Output the (x, y) coordinate of the center of the cell containing the given text.  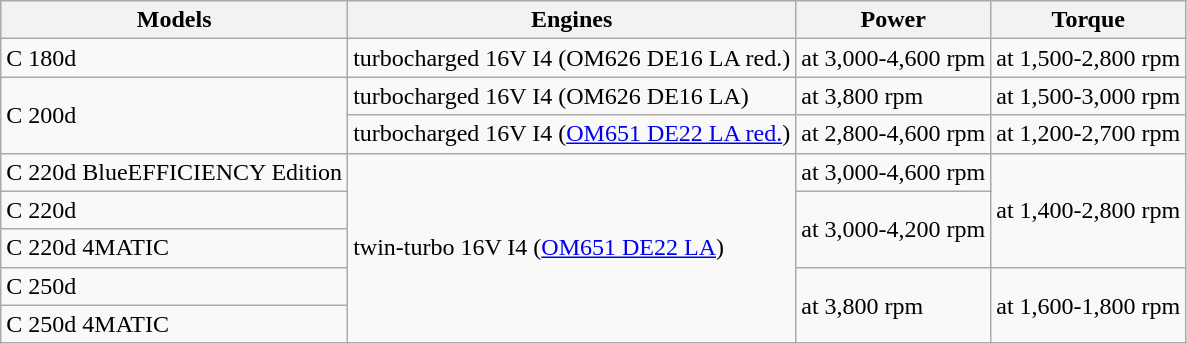
Torque (1088, 20)
at 1,600-1,800 rpm (1088, 305)
at 1,500-2,800 rpm (1088, 58)
turbocharged 16V I4 (OM651 DE22 LA red.) (572, 134)
Power (894, 20)
C 180d (174, 58)
Engines (572, 20)
twin-turbo 16V I4 (OM651 DE22 LA) (572, 248)
C 250d 4MATIC (174, 324)
C 250d (174, 286)
at 2,800-4,600 rpm (894, 134)
at 1,200-2,700 rpm (1088, 134)
at 3,000-4,200 rpm (894, 229)
turbocharged 16V I4 (OM626 DE16 LA red.) (572, 58)
Models (174, 20)
C 200d (174, 115)
turbocharged 16V I4 (OM626 DE16 LA) (572, 96)
at 1,400-2,800 rpm (1088, 210)
at 1,500-3,000 rpm (1088, 96)
C 220d BlueEFFICIENCY Edition (174, 172)
C 220d 4MATIC (174, 248)
C 220d (174, 210)
